For the text-containing cell, return its midpoint in [x, y] coordinate format. 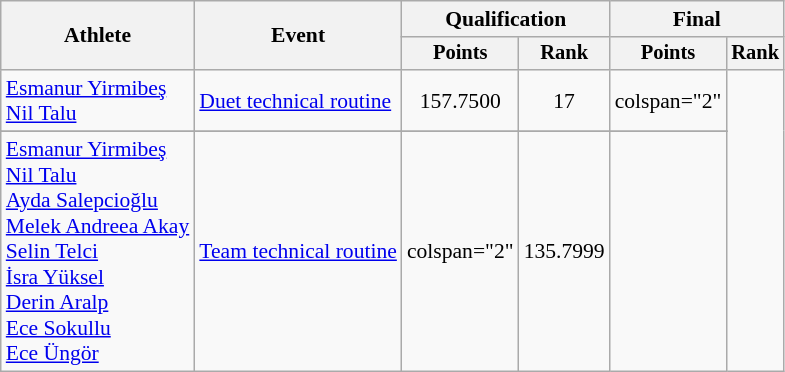
Athlete [98, 36]
Duet technical routine [298, 100]
157.7500 [460, 100]
Esmanur YirmibeşNil TaluAyda SalepcioğluMelek Andreea AkaySelin Telciİsra YükselDerin AralpEce SokulluEce Üngör [98, 252]
Team technical routine [298, 252]
Final [697, 19]
Esmanur YirmibeşNil Talu [98, 100]
Event [298, 36]
135.7999 [564, 252]
Qualification [506, 19]
17 [564, 100]
